Detect which cell encompasses the target text, then output its [x, y] center coordinate. 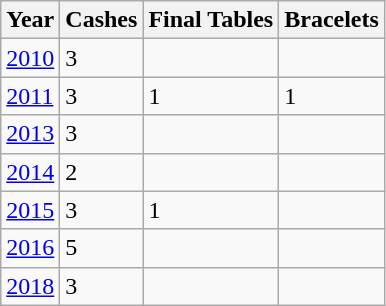
2015 [30, 210]
2010 [30, 58]
Bracelets [332, 20]
Final Tables [211, 20]
2011 [30, 96]
2018 [30, 286]
2 [102, 172]
5 [102, 248]
Year [30, 20]
Cashes [102, 20]
2016 [30, 248]
2013 [30, 134]
2014 [30, 172]
